Identify which cell holds the provided text, then report its [x, y] central coordinate. 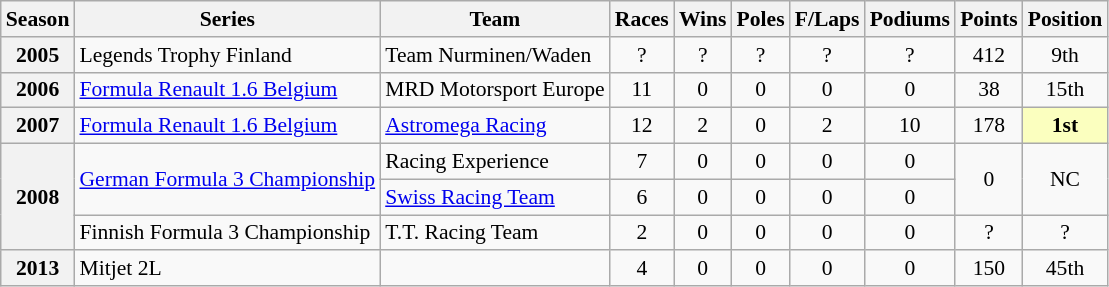
412 [989, 55]
1st [1065, 126]
2008 [38, 198]
Races [642, 19]
Season [38, 19]
Mitjet 2L [227, 269]
Racing Experience [495, 162]
Astromega Racing [495, 126]
2013 [38, 269]
Finnish Formula 3 Championship [227, 233]
7 [642, 162]
2006 [38, 90]
2007 [38, 126]
German Formula 3 Championship [227, 180]
45th [1065, 269]
Legends Trophy Finland [227, 55]
150 [989, 269]
6 [642, 197]
Team Nurminen/Waden [495, 55]
MRD Motorsport Europe [495, 90]
178 [989, 126]
Series [227, 19]
12 [642, 126]
38 [989, 90]
Podiums [910, 19]
Points [989, 19]
9th [1065, 55]
2005 [38, 55]
Position [1065, 19]
11 [642, 90]
T.T. Racing Team [495, 233]
10 [910, 126]
Poles [761, 19]
NC [1065, 180]
15th [1065, 90]
Wins [703, 19]
4 [642, 269]
Team [495, 19]
Swiss Racing Team [495, 197]
F/Laps [828, 19]
